Output the [x, y] coordinate of the center of the cell containing the given text.  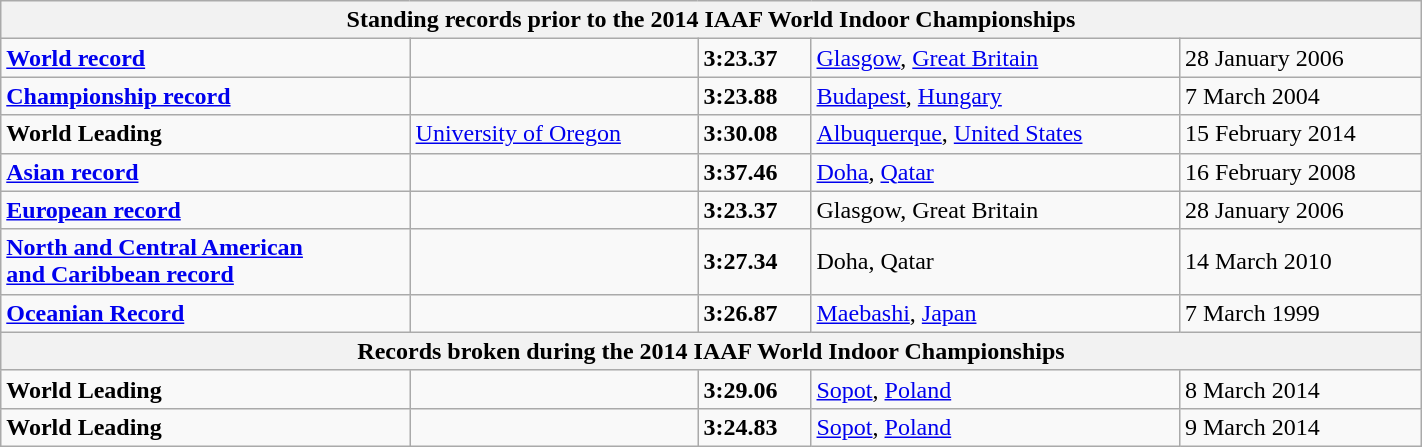
University of Oregon [554, 134]
14 March 2010 [1300, 262]
Oceanian Record [206, 313]
European record [206, 210]
Maebashi, Japan [995, 313]
Budapest, Hungary [995, 96]
Records broken during the 2014 IAAF World Indoor Championships [711, 351]
3:26.87 [754, 313]
15 February 2014 [1300, 134]
16 February 2008 [1300, 172]
9 March 2014 [1300, 427]
3:29.06 [754, 389]
Asian record [206, 172]
7 March 2004 [1300, 96]
3:27.34 [754, 262]
3:30.08 [754, 134]
3:24.83 [754, 427]
3:23.88 [754, 96]
Albuquerque, United States [995, 134]
World record [206, 58]
Championship record [206, 96]
North and Central American and Caribbean record [206, 262]
3:37.46 [754, 172]
7 March 1999 [1300, 313]
8 March 2014 [1300, 389]
Standing records prior to the 2014 IAAF World Indoor Championships [711, 20]
